Detect which cell encompasses the target text, then output its [x, y] center coordinate. 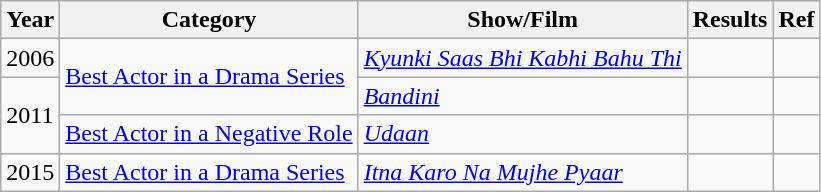
2011 [30, 115]
2006 [30, 58]
Kyunki Saas Bhi Kabhi Bahu Thi [522, 58]
Category [209, 20]
Show/Film [522, 20]
Results [730, 20]
Itna Karo Na Mujhe Pyaar [522, 172]
Udaan [522, 134]
2015 [30, 172]
Bandini [522, 96]
Year [30, 20]
Ref [796, 20]
Best Actor in a Negative Role [209, 134]
